Provide the (X, Y) coordinate of the cell's center where the given text is located.  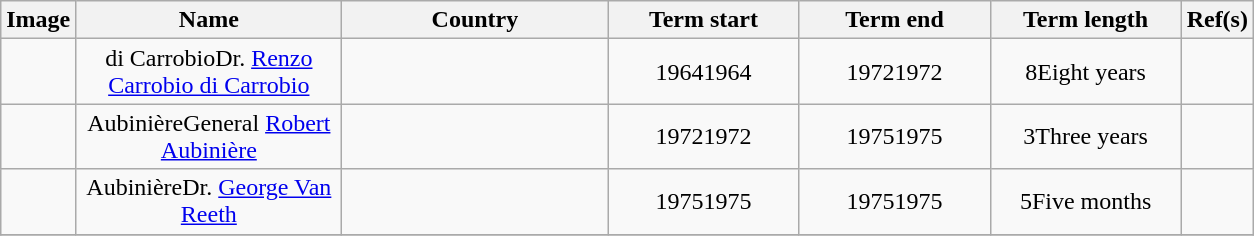
di CarrobioDr. Renzo Carrobio di Carrobio (209, 72)
19641964 (704, 72)
Name (209, 20)
Country (475, 20)
Ref(s) (1217, 20)
8Eight years (1086, 72)
AubinièreDr. George Van Reeth (209, 202)
Term start (704, 20)
Term end (894, 20)
3Three years (1086, 136)
AubinièreGeneral Robert Aubinière (209, 136)
5Five months (1086, 202)
Image (38, 20)
Term length (1086, 20)
